Capture the cell that displays the provided text and extract its (X, Y) central coordinate. 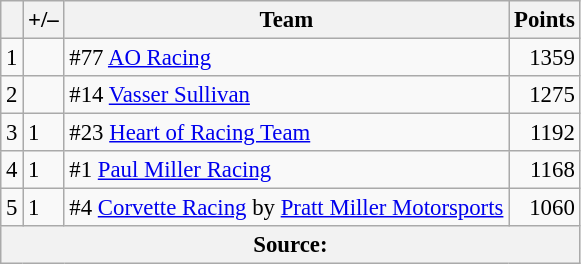
Source: (290, 245)
5 (12, 208)
#14 Vasser Sullivan (286, 95)
3 (12, 133)
#4 Corvette Racing by Pratt Miller Motorsports (286, 208)
1359 (544, 58)
2 (12, 95)
#1 Paul Miller Racing (286, 170)
1060 (544, 208)
1168 (544, 170)
#23 Heart of Racing Team (286, 133)
Points (544, 20)
4 (12, 170)
#77 AO Racing (286, 58)
Team (286, 20)
+/– (44, 20)
1192 (544, 133)
1275 (544, 95)
